Extract the [X, Y] coordinate from the center of the cell holding the provided text.  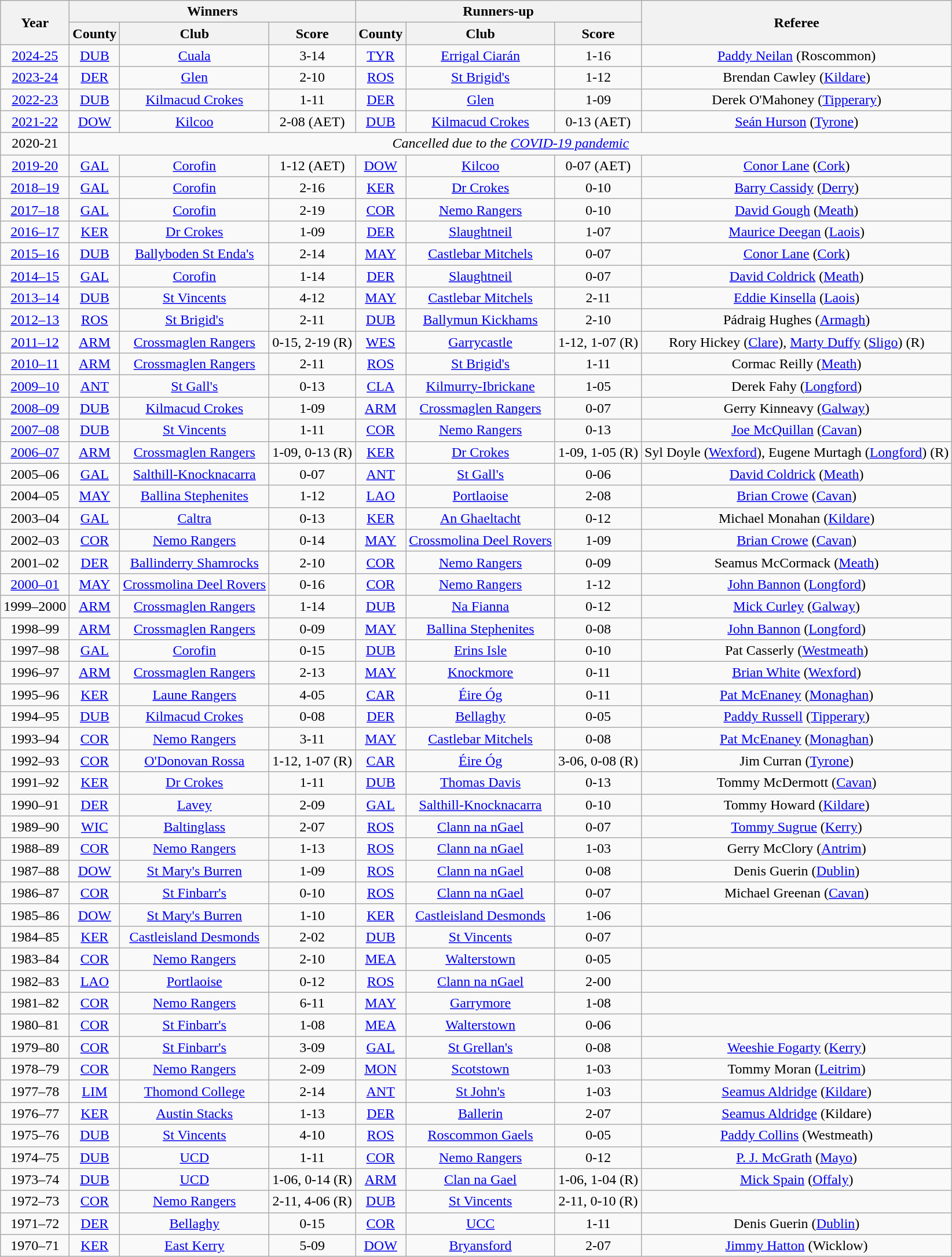
Year [35, 23]
2-19 [313, 210]
2-00 [598, 981]
Paddy Neilan (Roscommon) [796, 56]
2000–01 [35, 584]
1999–2000 [35, 606]
2020-21 [35, 144]
Caltra [195, 518]
1984–85 [35, 937]
Ballinderry Shamrocks [195, 562]
Joe McQuillan (Cavan) [796, 430]
Referee [796, 23]
Michael Monahan (Kildare) [796, 518]
1-10 [313, 915]
1987–88 [35, 871]
Knockmore [481, 673]
Michael Greenan (Cavan) [796, 893]
Brian White (Wexford) [796, 673]
2003–04 [35, 518]
Syl Doyle (Wexford), Eugene Murtagh (Longford) (R) [796, 452]
0-07 (AET) [598, 166]
1981–82 [35, 1003]
1978–79 [35, 1069]
1991–92 [35, 783]
Mick Curley (Galway) [796, 606]
Cuala [195, 56]
2-11, 4-06 (R) [313, 1201]
1973–74 [35, 1179]
Pat Casserly (Westmeath) [796, 651]
1995–96 [35, 695]
1971–72 [35, 1223]
2008–09 [35, 408]
0-13 (AET) [598, 122]
3-09 [313, 1047]
East Kerry [195, 1245]
1983–84 [35, 959]
Runners-up [499, 12]
MON [381, 1069]
4-12 [313, 298]
Garrycastle [481, 342]
2014–15 [35, 276]
4-05 [313, 695]
1-06, 1-04 (R) [598, 1179]
1976–77 [35, 1113]
1-05 [598, 386]
2-08 (AET) [313, 122]
1982–83 [35, 981]
1993–94 [35, 739]
2023-24 [35, 78]
Eddie Kinsella (Laois) [796, 298]
Winners [213, 12]
1975–76 [35, 1135]
Paddy Collins (Westmeath) [796, 1135]
3-06, 0-08 (R) [598, 761]
2018–19 [35, 188]
1-06 [598, 915]
Thomas Davis [481, 783]
Maurice Deegan (Laois) [796, 232]
O'Donovan Rossa [195, 761]
1985–86 [35, 915]
3-11 [313, 739]
1980–81 [35, 1025]
0-15, 2-19 (R) [313, 342]
2012–13 [35, 320]
5-09 [313, 1245]
WIC [95, 827]
1992–93 [35, 761]
0-16 [313, 584]
Kilmurry-Ibrickane [481, 386]
Tommy Howard (Kildare) [796, 805]
Lavey [195, 805]
Tommy McDermott (Cavan) [796, 783]
1986–87 [35, 893]
2017–18 [35, 210]
2019-20 [35, 166]
2007–08 [35, 430]
Derek O'Mahoney (Tipperary) [796, 100]
Barry Cassidy (Derry) [796, 188]
2016–17 [35, 232]
2022-23 [35, 100]
2-16 [313, 188]
Baltinglass [195, 827]
1970–71 [35, 1245]
2002–03 [35, 540]
Seán Hurson (Tyrone) [796, 122]
1-07 [598, 232]
Pádraig Hughes (Armagh) [796, 320]
St Grellan's [481, 1047]
Clan na Gael [481, 1179]
Erins Isle [481, 651]
1996–97 [35, 673]
Scotstown [481, 1069]
Laune Rangers [195, 695]
6-11 [313, 1003]
Errigal Ciarán [481, 56]
Tommy Sugrue (Kerry) [796, 827]
2-11, 0-10 (R) [598, 1201]
2009–10 [35, 386]
1989–90 [35, 827]
Mick Spain (Offaly) [796, 1179]
1979–80 [35, 1047]
1988–89 [35, 849]
P. J. McGrath (Mayo) [796, 1157]
Derek Fahy (Longford) [796, 386]
Cormac Reilly (Meath) [796, 364]
1990–91 [35, 805]
2011–12 [35, 342]
2015–16 [35, 254]
CLA [381, 386]
Roscommon Gaels [481, 1135]
2013–14 [35, 298]
Ballymun Kickhams [481, 320]
Gerry Kinneavy (Galway) [796, 408]
Na Fianna [481, 606]
2-13 [313, 673]
1994–95 [35, 717]
Rory Hickey (Clare), Marty Duffy (Sligo) (R) [796, 342]
Tommy Moran (Leitrim) [796, 1069]
1-09, 0-13 (R) [313, 452]
1-06, 0-14 (R) [313, 1179]
TYR [381, 56]
LIM [95, 1091]
2004–05 [35, 496]
1-09, 1-05 (R) [598, 452]
Bryansford [481, 1245]
Gerry McClory (Antrim) [796, 849]
Jimmy Hatton (Wicklow) [796, 1245]
3-14 [313, 56]
UCC [481, 1223]
1-12 (AET) [313, 166]
WES [381, 342]
2001–02 [35, 562]
0-14 [313, 540]
2-02 [313, 937]
Paddy Russell (Tipperary) [796, 717]
1998–99 [35, 628]
1997–98 [35, 651]
An Ghaeltacht [481, 518]
1-16 [598, 56]
Garrymore [481, 1003]
2005–06 [35, 474]
1977–78 [35, 1091]
Brendan Cawley (Kildare) [796, 78]
2010–11 [35, 364]
Ballyboden St Enda's [195, 254]
Austin Stacks [195, 1113]
2006–07 [35, 452]
St John's [481, 1091]
2-08 [598, 496]
Ballerin [481, 1113]
1972–73 [35, 1201]
Seamus McCormack (Meath) [796, 562]
David Gough (Meath) [796, 210]
2024-25 [35, 56]
4-10 [313, 1135]
Weeshie Fogarty (Kerry) [796, 1047]
1974–75 [35, 1157]
Thomond College [195, 1091]
Jim Curran (Tyrone) [796, 761]
Cancelled due to the COVID-19 pandemic [511, 144]
2021-22 [35, 122]
